Detect which cell encompasses the target text, then output its (x, y) center coordinate. 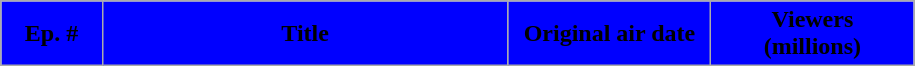
Title (305, 34)
Viewers(millions) (812, 34)
Ep. # (52, 34)
Original air date (610, 34)
